Extract the (x, y) coordinate from the center of the cell holding the provided text.  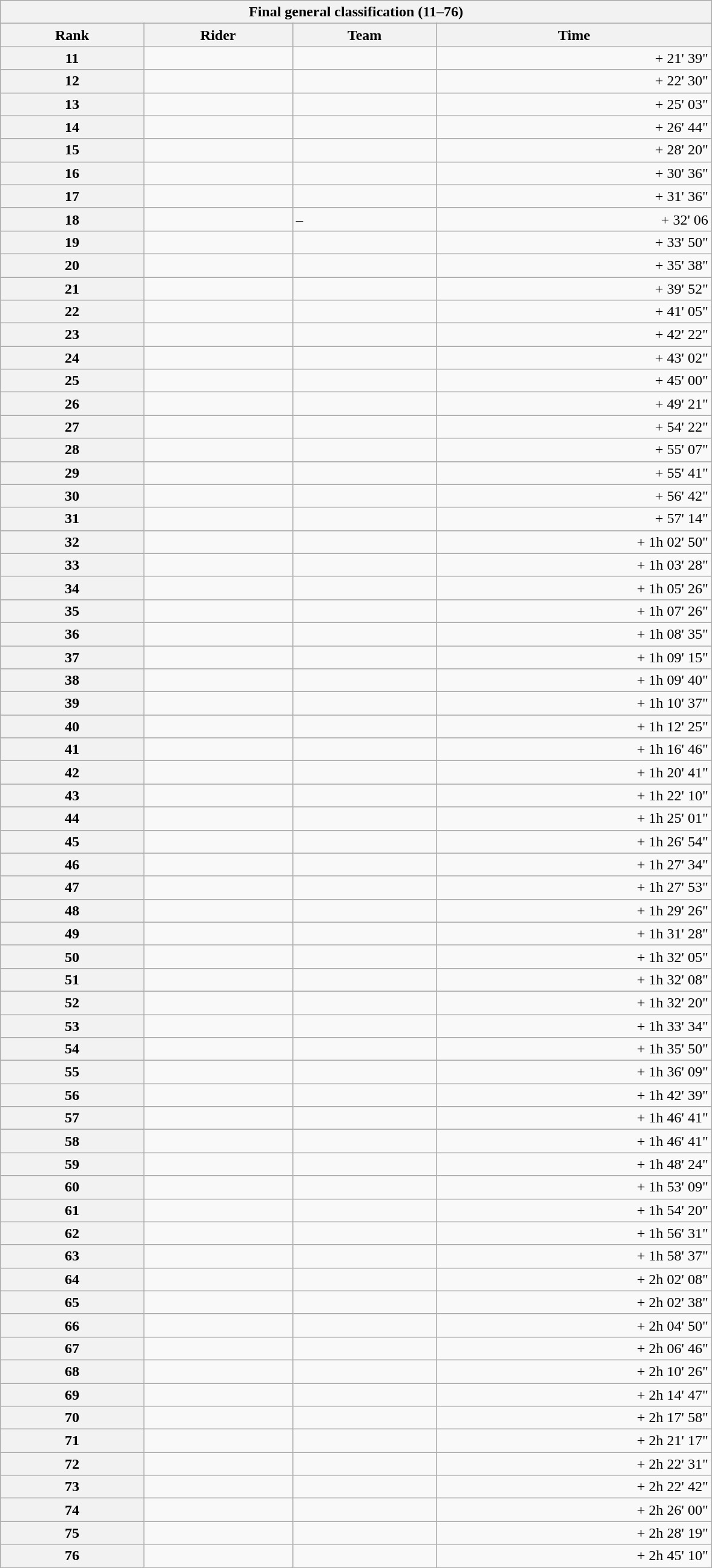
+ 1h 02' 50" (574, 542)
+ 1h 27' 53" (574, 888)
+ 2h 22' 42" (574, 1487)
+ 2h 22' 31" (574, 1464)
+ 1h 09' 15" (574, 657)
+ 35' 38" (574, 265)
27 (73, 427)
+ 1h 25' 01" (574, 819)
+ 1h 53' 09" (574, 1187)
51 (73, 980)
+ 1h 32' 08" (574, 980)
50 (73, 957)
62 (73, 1233)
44 (73, 819)
37 (73, 657)
Rank (73, 35)
60 (73, 1187)
+ 2h 02' 08" (574, 1279)
20 (73, 265)
67 (73, 1348)
73 (73, 1487)
17 (73, 196)
+ 2h 06' 46" (574, 1348)
39 (73, 703)
25 (73, 381)
+ 25' 03" (574, 104)
64 (73, 1279)
59 (73, 1164)
35 (73, 611)
61 (73, 1210)
56 (73, 1095)
48 (73, 911)
12 (73, 81)
41 (73, 749)
+ 1h 33' 34" (574, 1026)
+ 1h 27' 34" (574, 865)
+ 2h 17' 58" (574, 1418)
Time (574, 35)
+ 54' 22" (574, 427)
+ 1h 42' 39" (574, 1095)
53 (73, 1026)
Team (364, 35)
+ 2h 14' 47" (574, 1394)
21 (73, 289)
16 (73, 173)
+ 2h 21' 17" (574, 1441)
46 (73, 865)
+ 2h 04' 50" (574, 1325)
+ 1h 58' 37" (574, 1256)
+ 1h 07' 26" (574, 611)
+ 1h 10' 37" (574, 703)
15 (73, 150)
26 (73, 404)
+ 43' 02" (574, 358)
+ 1h 12' 25" (574, 726)
75 (73, 1533)
14 (73, 127)
+ 42' 22" (574, 335)
+ 1h 31' 28" (574, 934)
+ 1h 05' 26" (574, 588)
+ 49' 21" (574, 404)
57 (73, 1118)
+ 2h 02' 38" (574, 1302)
+ 1h 03' 28" (574, 565)
68 (73, 1371)
42 (73, 772)
55 (73, 1072)
+ 2h 10' 26" (574, 1371)
74 (73, 1510)
– (364, 219)
28 (73, 450)
+ 2h 45' 10" (574, 1556)
Final general classification (11–76) (356, 12)
+ 1h 09' 40" (574, 680)
+ 45' 00" (574, 381)
+ 2h 26' 00" (574, 1510)
+ 56' 42" (574, 496)
32 (73, 542)
63 (73, 1256)
+ 1h 48' 24" (574, 1164)
+ 30' 36" (574, 173)
72 (73, 1464)
+ 1h 20' 41" (574, 772)
+ 39' 52" (574, 289)
+ 55' 07" (574, 450)
+ 22' 30" (574, 81)
24 (73, 358)
19 (73, 242)
Rider (218, 35)
47 (73, 888)
54 (73, 1049)
45 (73, 842)
69 (73, 1394)
71 (73, 1441)
49 (73, 934)
23 (73, 335)
+ 55' 41" (574, 473)
+ 2h 28' 19" (574, 1533)
+ 31' 36" (574, 196)
+ 1h 08' 35" (574, 634)
52 (73, 1003)
+ 1h 32' 05" (574, 957)
22 (73, 312)
30 (73, 496)
+ 41' 05" (574, 312)
+ 57' 14" (574, 519)
+ 1h 26' 54" (574, 842)
36 (73, 634)
+ 1h 29' 26" (574, 911)
+ 21' 39" (574, 58)
65 (73, 1302)
29 (73, 473)
+ 1h 54' 20" (574, 1210)
+ 1h 22' 10" (574, 796)
43 (73, 796)
18 (73, 219)
31 (73, 519)
38 (73, 680)
+ 33' 50" (574, 242)
58 (73, 1141)
+ 1h 35' 50" (574, 1049)
33 (73, 565)
11 (73, 58)
+ 1h 16' 46" (574, 749)
70 (73, 1418)
+ 28' 20" (574, 150)
66 (73, 1325)
13 (73, 104)
76 (73, 1556)
+ 1h 56' 31" (574, 1233)
+ 1h 36' 09" (574, 1072)
34 (73, 588)
+ 26' 44" (574, 127)
+ 1h 32' 20" (574, 1003)
40 (73, 726)
+ 32' 06 (574, 219)
